Locate the cell with the specified text and output its [x, y] center coordinate. 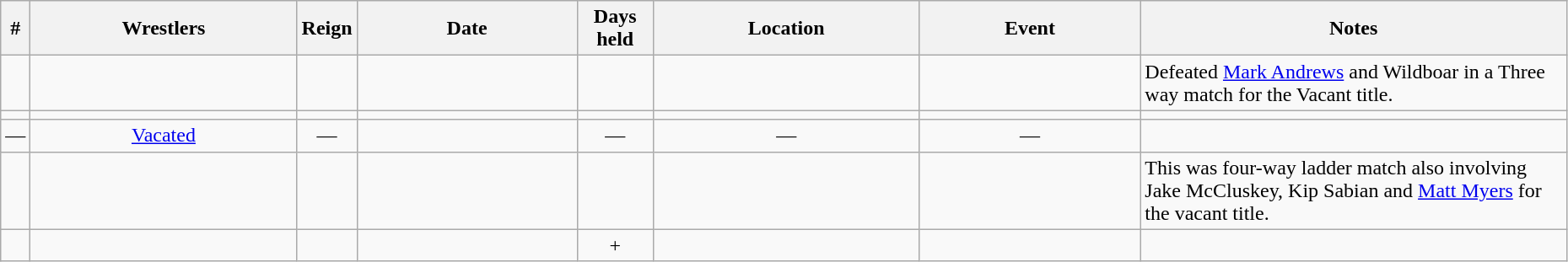
Daysheld [615, 29]
Event [1030, 29]
Vacated [164, 136]
Location [786, 29]
Date [467, 29]
This was four-way ladder match also involving Jake McCluskey, Kip Sabian and Matt Myers for the vacant title. [1354, 190]
# [15, 29]
+ [615, 245]
Notes [1354, 29]
Defeated Mark Andrews and Wildboar in a Three way match for the Vacant title. [1354, 83]
Reign [327, 29]
Wrestlers [164, 29]
